Output the [x, y] coordinate of the center of the cell containing the given text.  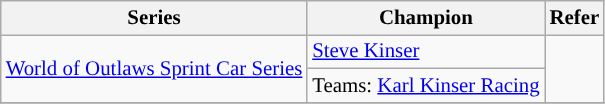
World of Outlaws Sprint Car Series [154, 68]
Series [154, 18]
Steve Kinser [426, 51]
Refer [574, 18]
Teams: Karl Kinser Racing [426, 85]
Champion [426, 18]
